Determine the [X, Y] coordinate at the center of the cell enclosing the given text.  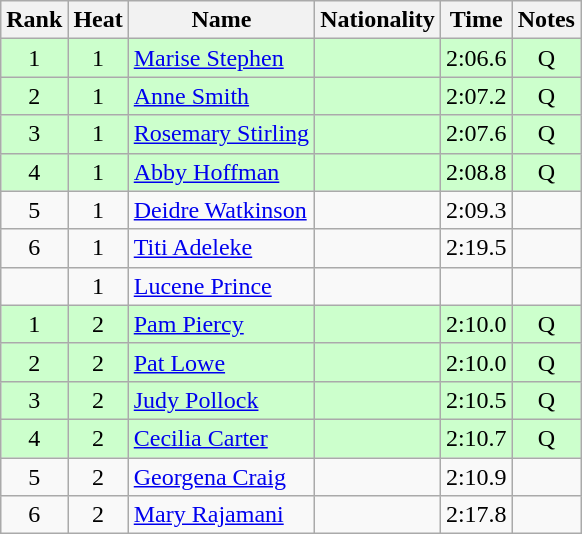
Rank [34, 20]
2:10.9 [476, 477]
Anne Smith [221, 96]
Time [476, 20]
2:07.6 [476, 134]
Rosemary Stirling [221, 134]
Lucene Prince [221, 286]
Pat Lowe [221, 362]
Name [221, 20]
Nationality [378, 20]
2:09.3 [476, 210]
2:06.6 [476, 58]
Cecilia Carter [221, 438]
Marise Stephen [221, 58]
2:17.8 [476, 515]
2:10.5 [476, 400]
Judy Pollock [221, 400]
Pam Piercy [221, 324]
Georgena Craig [221, 477]
Deidre Watkinson [221, 210]
2:19.5 [476, 248]
Mary Rajamani [221, 515]
2:10.7 [476, 438]
2:08.8 [476, 172]
2:07.2 [476, 96]
Titi Adeleke [221, 248]
Heat [98, 20]
Abby Hoffman [221, 172]
Notes [546, 20]
